Determine the (x, y) coordinate at the center of the cell enclosing the given text.  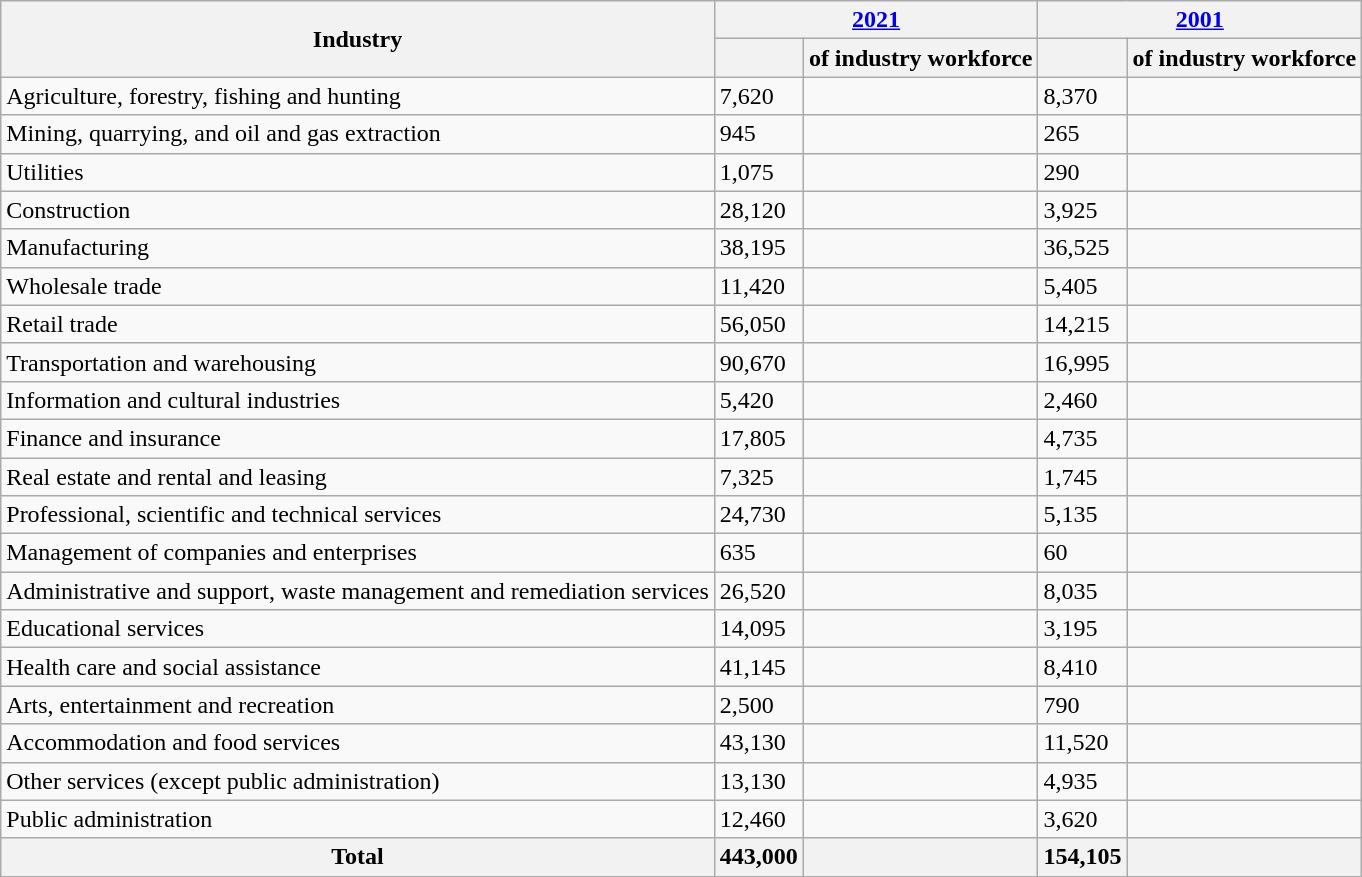
443,000 (758, 857)
Mining, quarrying, and oil and gas extraction (358, 134)
11,420 (758, 286)
90,670 (758, 362)
1,745 (1082, 477)
Transportation and warehousing (358, 362)
Finance and insurance (358, 438)
38,195 (758, 248)
265 (1082, 134)
14,215 (1082, 324)
43,130 (758, 743)
26,520 (758, 591)
12,460 (758, 819)
5,420 (758, 400)
7,620 (758, 96)
13,130 (758, 781)
7,325 (758, 477)
Total (358, 857)
24,730 (758, 515)
Wholesale trade (358, 286)
Other services (except public administration) (358, 781)
290 (1082, 172)
Administrative and support, waste management and remediation services (358, 591)
3,925 (1082, 210)
154,105 (1082, 857)
Public administration (358, 819)
Information and cultural industries (358, 400)
8,410 (1082, 667)
Agriculture, forestry, fishing and hunting (358, 96)
41,145 (758, 667)
Real estate and rental and leasing (358, 477)
5,405 (1082, 286)
Manufacturing (358, 248)
2,460 (1082, 400)
8,035 (1082, 591)
Utilities (358, 172)
Arts, entertainment and recreation (358, 705)
2,500 (758, 705)
36,525 (1082, 248)
Professional, scientific and technical services (358, 515)
56,050 (758, 324)
2021 (876, 20)
635 (758, 553)
Accommodation and food services (358, 743)
Construction (358, 210)
60 (1082, 553)
16,995 (1082, 362)
Educational services (358, 629)
945 (758, 134)
5,135 (1082, 515)
4,735 (1082, 438)
17,805 (758, 438)
Industry (358, 39)
8,370 (1082, 96)
3,195 (1082, 629)
14,095 (758, 629)
Retail trade (358, 324)
3,620 (1082, 819)
2001 (1200, 20)
11,520 (1082, 743)
Health care and social assistance (358, 667)
790 (1082, 705)
Management of companies and enterprises (358, 553)
1,075 (758, 172)
28,120 (758, 210)
4,935 (1082, 781)
